Determine the [x, y] coordinate at the center of the cell enclosing the given text.  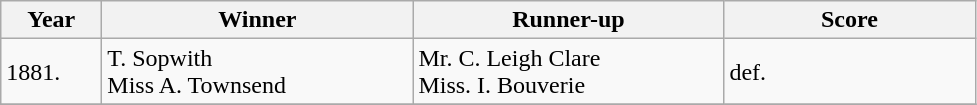
Runner-up [568, 20]
Winner [258, 20]
1881. [52, 72]
Score [850, 20]
def. [850, 72]
Mr. C. Leigh Clare Miss. I. Bouverie [568, 72]
Year [52, 20]
T. Sopwith Miss A. Townsend [258, 72]
